Return the [X, Y] coordinate for the center point of the cell that contains the specified text.  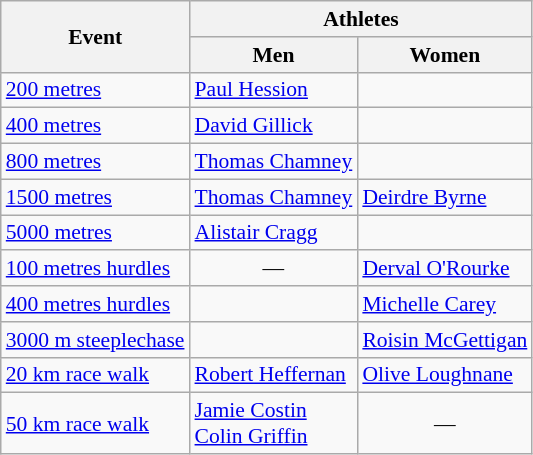
Women [444, 55]
Men [274, 55]
Derval O'Rourke [444, 269]
Olive Loughnane [444, 375]
David Gillick [274, 126]
Jamie CostinColin Griffin [274, 424]
Event [96, 36]
400 metres [96, 126]
5000 metres [96, 233]
Michelle Carey [444, 304]
400 metres hurdles [96, 304]
Robert Heffernan [274, 375]
100 metres hurdles [96, 269]
3000 m steeplechase [96, 340]
1500 metres [96, 197]
Alistair Cragg [274, 233]
Roisin McGettigan [444, 340]
800 metres [96, 162]
Athletes [362, 19]
Deirdre Byrne [444, 197]
200 metres [96, 90]
Paul Hession [274, 90]
20 km race walk [96, 375]
50 km race walk [96, 424]
